Output the [X, Y] coordinate of the center of the cell containing the given text.  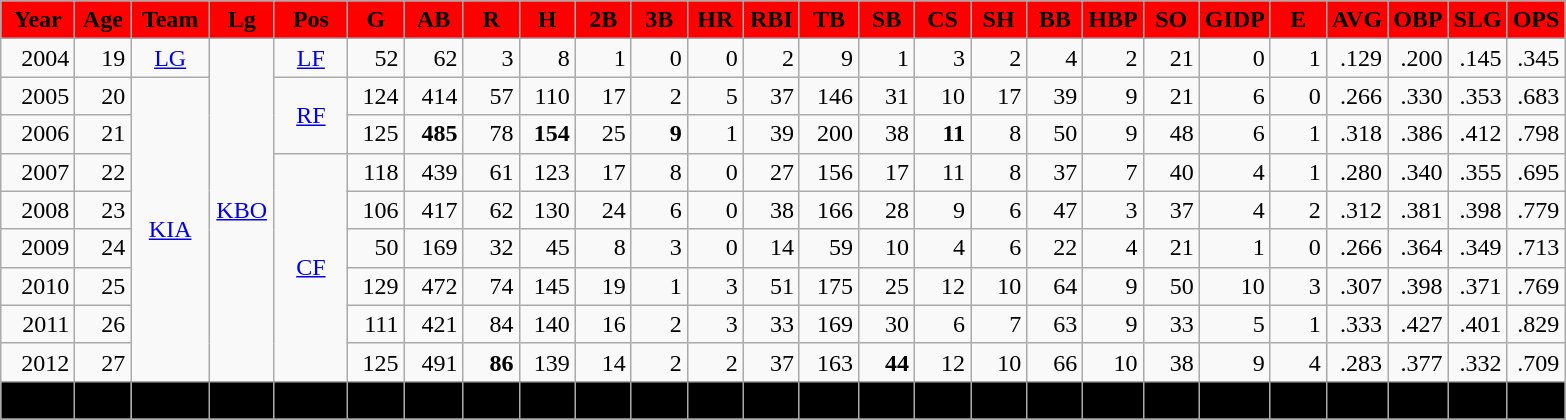
.295 [1356, 400]
491 [434, 362]
.332 [1478, 362]
124 [376, 96]
.129 [1356, 58]
3B [659, 20]
SH [999, 20]
RBI [771, 20]
.283 [1356, 362]
CS [943, 20]
28 [886, 210]
139 [547, 362]
2005 [38, 96]
141 [603, 400]
.349 [1478, 248]
HBP [1113, 20]
.340 [1418, 172]
146 [828, 96]
OBP [1418, 20]
.746 [1536, 400]
Total [38, 400]
.312 [1356, 210]
.401 [1478, 324]
66 [1055, 362]
145 [547, 286]
63 [1055, 324]
Lg [241, 20]
86 [491, 362]
CF [311, 267]
.709 [1536, 362]
.353 [1478, 96]
129 [376, 286]
.695 [1536, 172]
200 [828, 134]
2009 [38, 248]
111 [376, 324]
Team [170, 20]
414 [434, 96]
47 [1055, 210]
.769 [1536, 286]
OPS [1536, 20]
23 [103, 210]
16 [603, 324]
175 [828, 286]
140 [547, 324]
106 [376, 210]
.318 [1356, 134]
.371 [1478, 286]
SO [1171, 20]
20 [103, 96]
352 [1171, 400]
2004 [38, 58]
.713 [1536, 248]
154 [547, 134]
LG [170, 58]
Pos [311, 20]
30 [886, 324]
224 [886, 400]
OF [311, 400]
.683 [1536, 96]
AB [434, 20]
HR [715, 20]
.307 [1356, 286]
48 [1171, 134]
51 [771, 286]
RF [311, 115]
439 [434, 172]
163 [828, 362]
156 [828, 172]
52 [376, 58]
26 [103, 324]
44 [886, 362]
.200 [1418, 58]
SB [886, 20]
2006 [38, 134]
KIA [170, 229]
84 [491, 324]
R [491, 20]
994 [547, 400]
GIDP [1234, 20]
3370 [434, 400]
59 [828, 248]
2011 [38, 324]
2007 [38, 172]
1243 [828, 400]
472 [434, 286]
40 [1171, 172]
.145 [1478, 58]
2010 [38, 286]
485 [434, 134]
537 [491, 400]
.369 [1478, 400]
.280 [1356, 172]
.412 [1478, 134]
TB [828, 20]
SLG [1478, 20]
166 [828, 210]
Age [103, 20]
421 [434, 324]
LF [311, 58]
417 [434, 210]
.355 [1478, 172]
57 [491, 96]
31 [886, 96]
392 [1055, 400]
H [547, 20]
130 [547, 210]
G [376, 20]
.345 [1536, 58]
123 [547, 172]
13 [1298, 400]
Year [38, 20]
2008 [38, 210]
.381 [1418, 210]
.386 [1418, 134]
.829 [1536, 324]
32 [491, 248]
.333 [1356, 324]
.330 [1418, 96]
AVG [1356, 20]
.779 [1536, 210]
940 [376, 400]
.798 [1536, 134]
.364 [1418, 248]
2B [603, 20]
118 [376, 172]
.427 [1418, 324]
E [1298, 20]
110 [547, 96]
278 [771, 400]
61 [491, 172]
2012 [38, 362]
BB [1055, 20]
64 [1055, 286]
